Return the (X, Y) coordinate for the center point of the cell that contains the specified text.  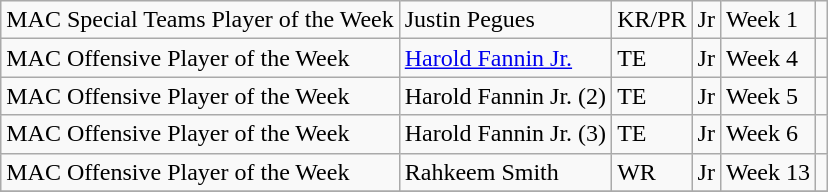
Week 6 (768, 134)
KR/PR (652, 20)
Rahkeem Smith (505, 172)
WR (652, 172)
Week 1 (768, 20)
Week 4 (768, 58)
Week 13 (768, 172)
Harold Fannin Jr. (3) (505, 134)
Justin Pegues (505, 20)
MAC Special Teams Player of the Week (200, 20)
Week 5 (768, 96)
Harold Fannin Jr. (2) (505, 96)
Harold Fannin Jr. (505, 58)
